Output the [X, Y] coordinate of the center of the cell containing the given text.  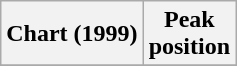
Chart (1999) [72, 34]
Peakposition [189, 34]
